Return (X, Y) of the center of cell containing provided text 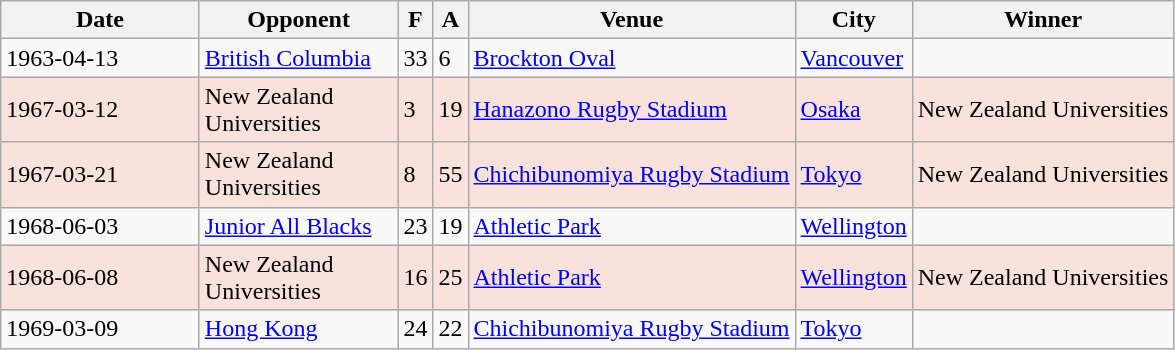
1968-06-03 (100, 226)
22 (450, 329)
16 (416, 278)
1969-03-09 (100, 329)
British Columbia (298, 58)
8 (416, 174)
1967-03-21 (100, 174)
Osaka (854, 110)
55 (450, 174)
3 (416, 110)
25 (450, 278)
Hanazono Rugby Stadium (632, 110)
23 (416, 226)
33 (416, 58)
Opponent (298, 20)
6 (450, 58)
Date (100, 20)
Venue (632, 20)
A (450, 20)
1963-04-13 (100, 58)
24 (416, 329)
Winner (1043, 20)
Vancouver (854, 58)
Junior All Blacks (298, 226)
1967-03-12 (100, 110)
1968-06-08 (100, 278)
F (416, 20)
Hong Kong (298, 329)
City (854, 20)
Brockton Oval (632, 58)
